Search for the cell housing the specified text and yield its (x, y) center coordinate. 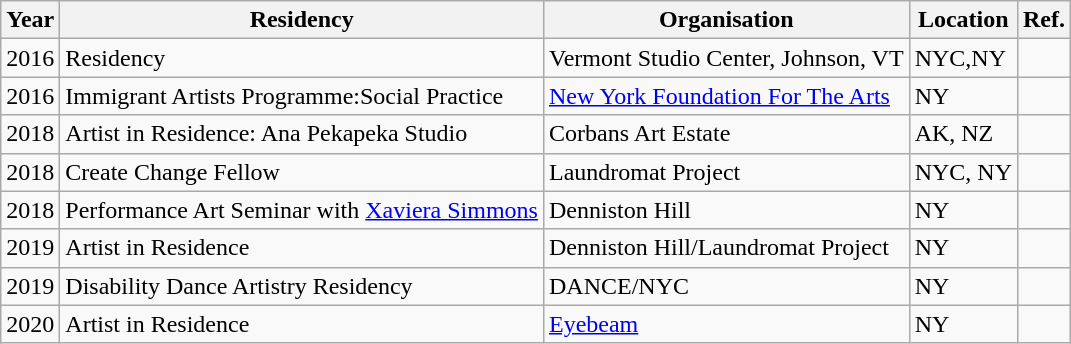
Ref. (1044, 20)
NYC,NY (963, 58)
Laundromat Project (726, 172)
Eyebeam (726, 324)
AK, NZ (963, 134)
Create Change Fellow (302, 172)
NYC, NY (963, 172)
Immigrant Artists Programme:Social Practice (302, 96)
New York Foundation For The Arts (726, 96)
Vermont Studio Center, Johnson, VT (726, 58)
Performance Art Seminar with Xaviera Simmons (302, 210)
DANCE/NYC (726, 286)
Artist in Residence: Ana Pekapeka Studio (302, 134)
Location (963, 20)
2020 (30, 324)
Disability Dance Artistry Residency (302, 286)
Denniston Hill/Laundromat Project (726, 248)
Denniston Hill (726, 210)
Organisation (726, 20)
Year (30, 20)
Corbans Art Estate (726, 134)
